Locate the cell with the specified text and output its [x, y] center coordinate. 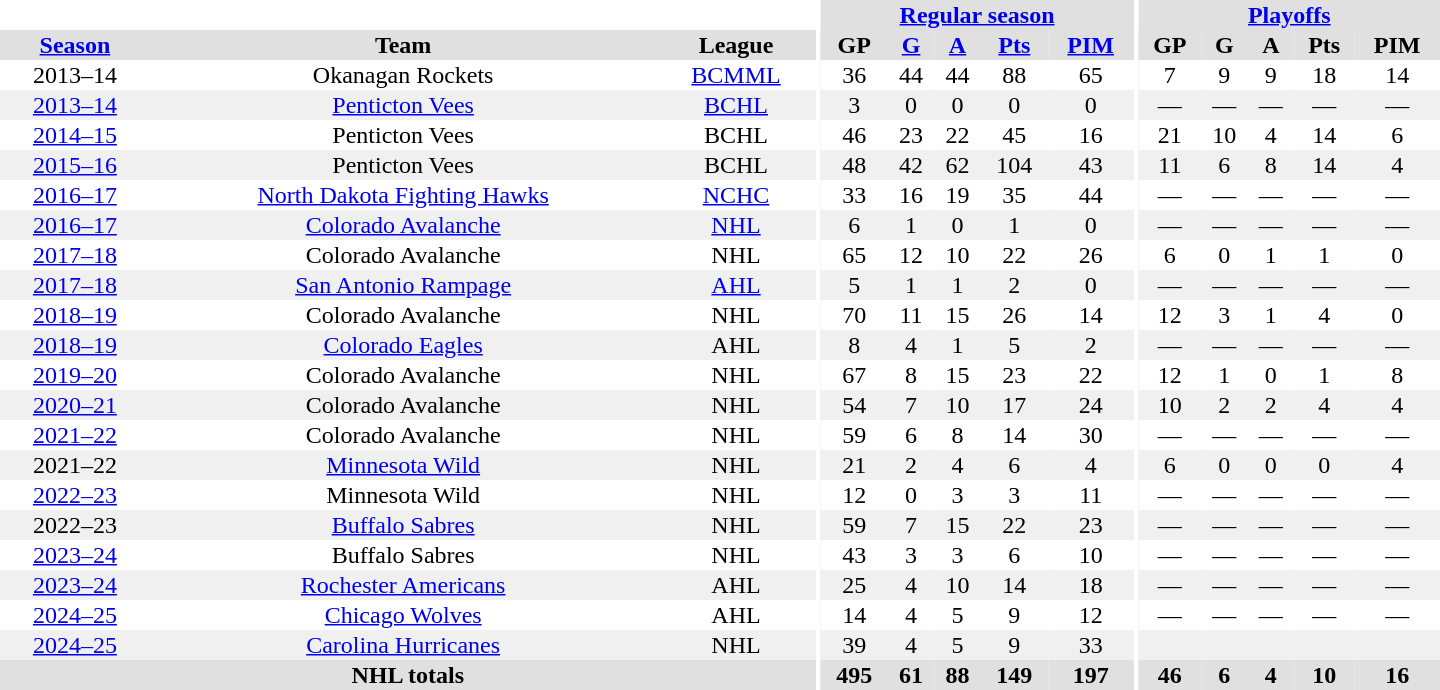
25 [854, 585]
35 [1014, 195]
2014–15 [75, 135]
Season [75, 45]
North Dakota Fighting Hawks [404, 195]
Colorado Eagles [404, 345]
19 [957, 195]
149 [1014, 675]
2019–20 [75, 375]
197 [1091, 675]
45 [1014, 135]
2020–21 [75, 405]
Rochester Americans [404, 585]
League [736, 45]
NCHC [736, 195]
104 [1014, 165]
62 [957, 165]
San Antonio Rampage [404, 285]
2015–16 [75, 165]
17 [1014, 405]
61 [911, 675]
BCMML [736, 75]
495 [854, 675]
70 [854, 315]
Carolina Hurricanes [404, 645]
48 [854, 165]
NHL totals [408, 675]
Chicago Wolves [404, 615]
24 [1091, 405]
39 [854, 645]
36 [854, 75]
67 [854, 375]
30 [1091, 435]
Okanagan Rockets [404, 75]
Regular season [978, 15]
Team [404, 45]
Playoffs [1290, 15]
42 [911, 165]
54 [854, 405]
